Determine the (x, y) coordinate at the center of the cell enclosing the given text.  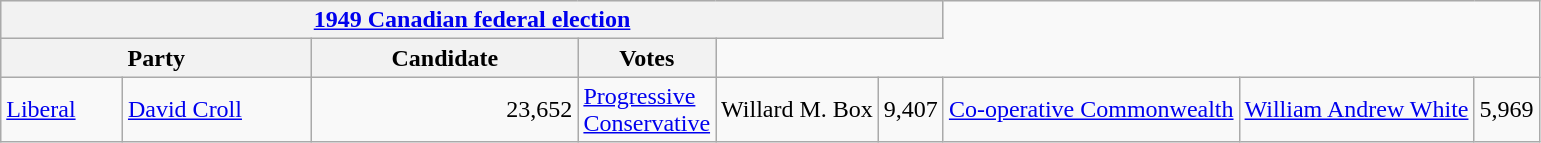
23,652 (445, 110)
Co-operative Commonwealth (1091, 110)
David Croll (216, 110)
Willard M. Box (798, 110)
1949 Canadian federal election (472, 20)
Votes (647, 58)
Candidate (445, 58)
William Andrew White (1356, 110)
5,969 (1506, 110)
9,407 (910, 110)
Party (156, 58)
Progressive Conservative (647, 110)
Liberal (62, 110)
